Detect which cell encompasses the target text, then output its [x, y] center coordinate. 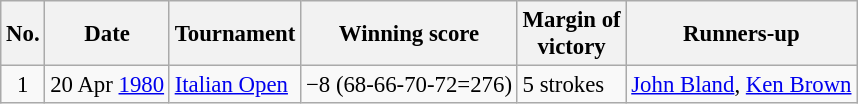
John Bland, Ken Brown [742, 85]
Runners-up [742, 34]
Date [107, 34]
No. [23, 34]
Tournament [234, 34]
5 strokes [572, 85]
20 Apr 1980 [107, 85]
Margin ofvictory [572, 34]
Winning score [410, 34]
1 [23, 85]
Italian Open [234, 85]
−8 (68-66-70-72=276) [410, 85]
